Identify which cell holds the provided text, then report its (x, y) central coordinate. 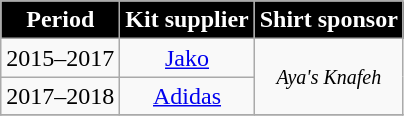
Kit supplier (187, 20)
Aya's Knafeh (328, 77)
Jako (187, 58)
2017–2018 (60, 96)
Period (60, 20)
2015–2017 (60, 58)
Shirt sponsor (328, 20)
Adidas (187, 96)
